Output the (X, Y) coordinate of the center of the cell containing the given text.  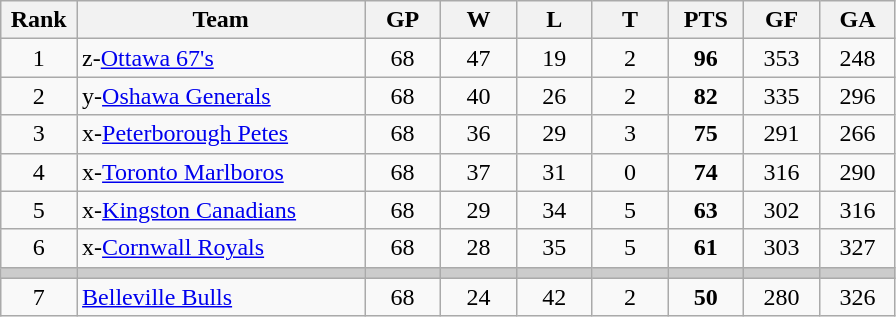
36 (479, 134)
26 (554, 96)
x-Cornwall Royals (221, 248)
74 (706, 172)
x-Toronto Marlboros (221, 172)
42 (554, 297)
Team (221, 20)
24 (479, 297)
4 (39, 172)
x-Peterborough Petes (221, 134)
61 (706, 248)
Belleville Bulls (221, 297)
302 (782, 210)
47 (479, 58)
291 (782, 134)
L (554, 20)
35 (554, 248)
248 (857, 58)
x-Kingston Canadians (221, 210)
37 (479, 172)
34 (554, 210)
6 (39, 248)
303 (782, 248)
1 (39, 58)
19 (554, 58)
T (630, 20)
63 (706, 210)
W (479, 20)
280 (782, 297)
82 (706, 96)
335 (782, 96)
40 (479, 96)
GF (782, 20)
50 (706, 297)
GA (857, 20)
290 (857, 172)
96 (706, 58)
GP (403, 20)
z-Ottawa 67's (221, 58)
PTS (706, 20)
7 (39, 297)
75 (706, 134)
31 (554, 172)
y-Oshawa Generals (221, 96)
326 (857, 297)
Rank (39, 20)
28 (479, 248)
327 (857, 248)
266 (857, 134)
353 (782, 58)
0 (630, 172)
296 (857, 96)
